Output the (x, y) coordinate of the center of the cell containing the given text.  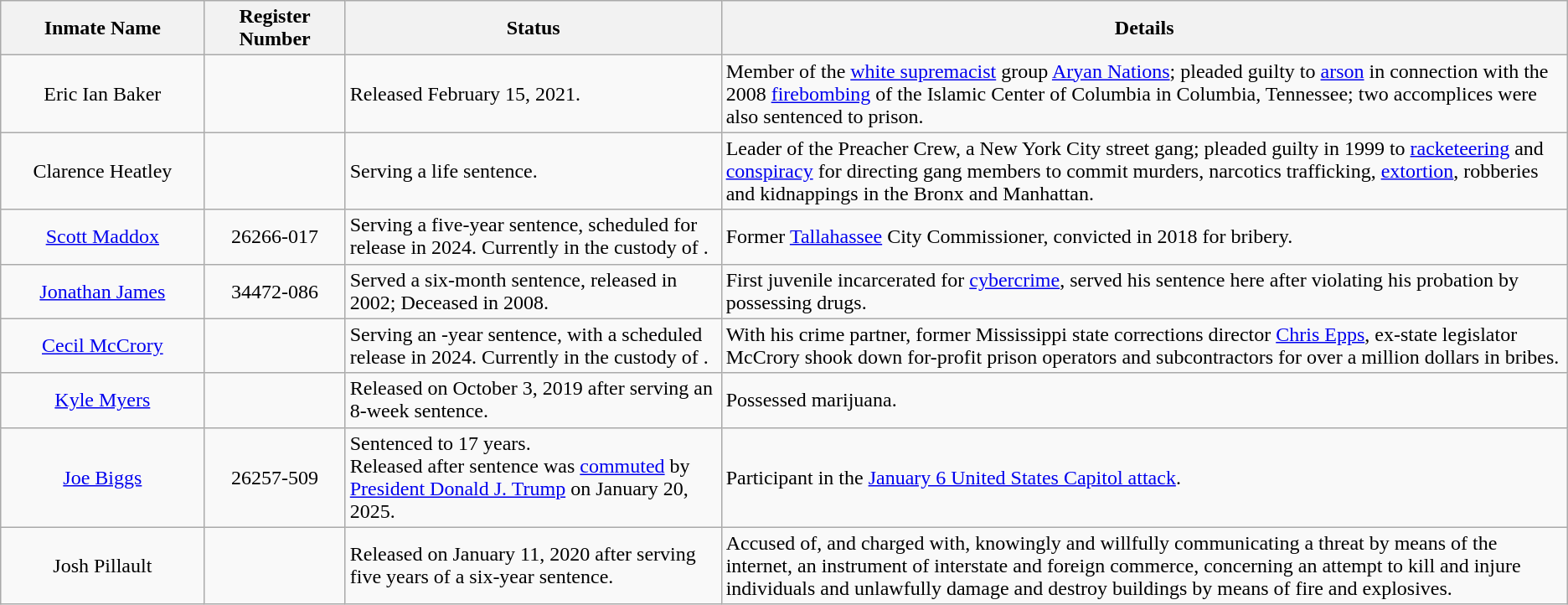
Josh Pillault (102, 566)
Served a six-month sentence, released in 2002; Deceased in 2008. (533, 292)
Details (1144, 28)
Released on October 3, 2019 after serving an 8-week sentence. (533, 401)
First juvenile incarcerated for cybercrime, served his sentence here after violating his probation by possessing drugs. (1144, 292)
Serving a five-year sentence, scheduled for release in 2024. Currently in the custody of . (533, 236)
Released February 15, 2021. (533, 94)
Register Number (275, 28)
Released on January 11, 2020 after serving five years of a six-year sentence. (533, 566)
Inmate Name (102, 28)
Serving a life sentence. (533, 171)
Possessed marijuana. (1144, 401)
Scott Maddox (102, 236)
Joe Biggs (102, 478)
Sentenced to 17 years.Released after sentence was commuted by President Donald J. Trump on January 20, 2025. (533, 478)
34472-086 (275, 292)
Status (533, 28)
Participant in the January 6 United States Capitol attack. (1144, 478)
26257-509 (275, 478)
Cecil McCrory (102, 345)
Jonathan James (102, 292)
Serving an -year sentence, with a scheduled release in 2024. Currently in the custody of . (533, 345)
Eric Ian Baker (102, 94)
26266-017 (275, 236)
Clarence Heatley (102, 171)
Former Tallahassee City Commissioner, convicted in 2018 for bribery. (1144, 236)
Kyle Myers (102, 401)
